Find where the given text appears and provide that cell's center as (X, Y) coordinate. 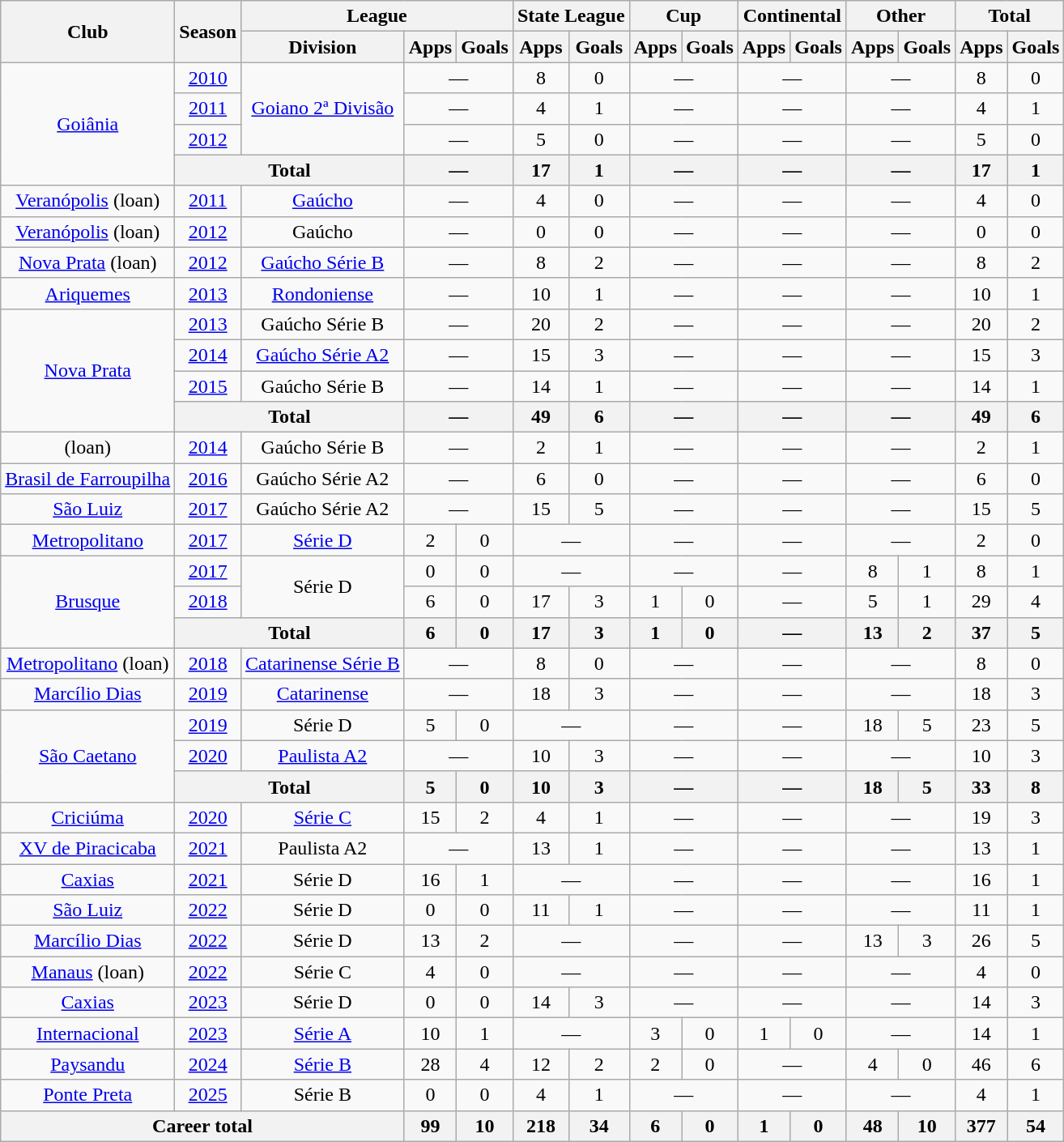
Ariquemes (87, 293)
Brasil de Farroupilha (87, 479)
2016 (208, 479)
Club (87, 32)
Rondoniense (323, 293)
28 (430, 1064)
218 (541, 1126)
37 (981, 633)
Nova Prata (87, 370)
Catarinense Série B (323, 663)
23 (981, 725)
2015 (208, 386)
2010 (208, 78)
19 (981, 817)
Criciúma (87, 817)
Goiano 2ª Divisão (323, 109)
XV de Piracicaba (87, 848)
2025 (208, 1095)
26 (981, 941)
Brusque (87, 602)
Metropolitano (loan) (87, 663)
Season (208, 32)
99 (430, 1126)
Paysandu (87, 1064)
Cup (683, 16)
Career total (202, 1126)
29 (981, 602)
33 (981, 786)
Division (323, 47)
54 (1036, 1126)
League (377, 16)
State League (571, 16)
Manaus (loan) (87, 972)
46 (981, 1064)
12 (541, 1064)
São Caetano (87, 756)
Metropolitano (87, 540)
Goiânia (87, 124)
Catarinense (323, 694)
Ponte Preta (87, 1095)
2024 (208, 1064)
Nova Prata (loan) (87, 262)
Internacional (87, 1033)
48 (872, 1126)
(loan) (87, 448)
Continental (792, 16)
377 (981, 1126)
Other (900, 16)
34 (599, 1126)
Série A (323, 1033)
